Find where the given text appears and provide that cell's center as (X, Y) coordinate. 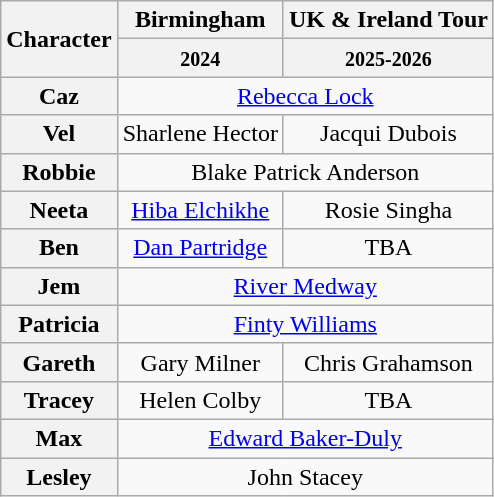
Lesley (59, 477)
John Stacey (305, 477)
Dan Partridge (200, 248)
Helen Colby (200, 400)
Jacqui Dubois (388, 134)
Chris Grahamson (388, 362)
Jem (59, 286)
Caz (59, 96)
2024 (200, 58)
Max (59, 438)
Sharlene Hector (200, 134)
Character (59, 39)
Finty Williams (305, 324)
River Medway (305, 286)
Ben (59, 248)
Patricia (59, 324)
Birmingham (200, 20)
Rebecca Lock (305, 96)
Vel (59, 134)
Neeta (59, 210)
Gareth (59, 362)
UK & Ireland Tour (388, 20)
Blake Patrick Anderson (305, 172)
Edward Baker-Duly (305, 438)
2025-2026 (388, 58)
Gary Milner (200, 362)
Rosie Singha (388, 210)
Hiba Elchikhe (200, 210)
Tracey (59, 400)
Robbie (59, 172)
